Return the (X, Y) coordinate for the center point of the cell that contains the specified text.  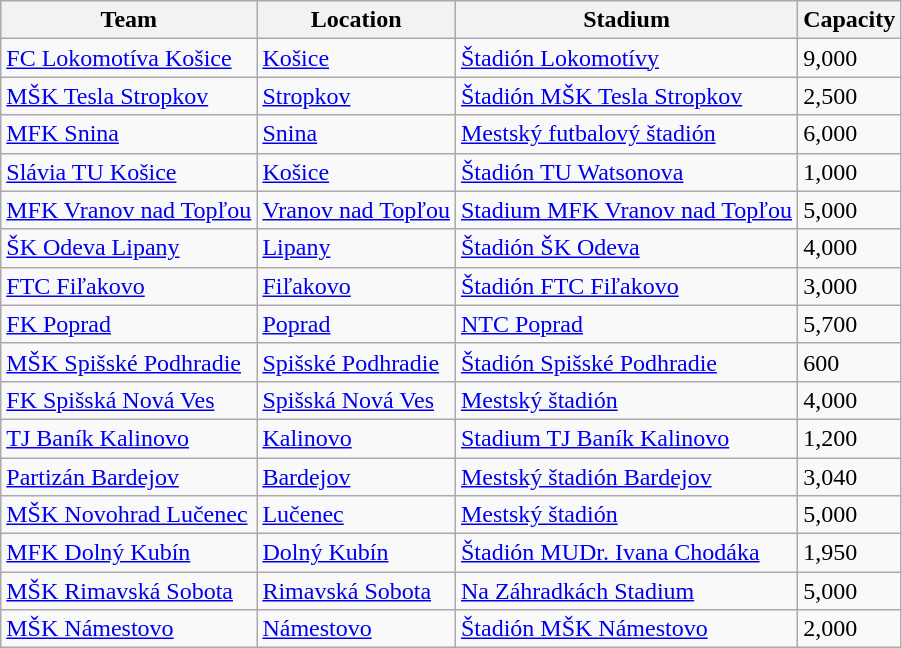
Dolný Kubín (356, 553)
FK Poprad (129, 324)
FK Spišská Nová Ves (129, 400)
5,700 (850, 324)
MFK Snina (129, 134)
MŠK Tesla Stropkov (129, 96)
TJ Baník Kalinovo (129, 438)
9,000 (850, 58)
MŠK Rimavská Sobota (129, 591)
MŠK Námestovo (129, 629)
6,000 (850, 134)
2,500 (850, 96)
Stadium (626, 20)
Spišské Podhradie (356, 362)
Štadión Lokomotívy (626, 58)
3,040 (850, 477)
Štadión FTC Fiľakovo (626, 286)
1,000 (850, 172)
2,000 (850, 629)
MFK Vranov nad Topľou (129, 210)
Capacity (850, 20)
Štadión MUDr. Ivana Chodáka (626, 553)
Lučenec (356, 515)
Mestský štadión Bardejov (626, 477)
Snina (356, 134)
Kalinovo (356, 438)
Slávia TU Košice (129, 172)
3,000 (850, 286)
Rimavská Sobota (356, 591)
Mestský futbalový štadión (626, 134)
Bardejov (356, 477)
Spišská Nová Ves (356, 400)
MŠK Novohrad Lučenec (129, 515)
Team (129, 20)
Location (356, 20)
Námestovo (356, 629)
600 (850, 362)
Partizán Bardejov (129, 477)
1,200 (850, 438)
1,950 (850, 553)
FC Lokomotíva Košice (129, 58)
Na Záhradkách Stadium (626, 591)
Štadión Spišské Podhradie (626, 362)
Stadium TJ Baník Kalinovo (626, 438)
Stropkov (356, 96)
Vranov nad Topľou (356, 210)
Štadión ŠK Odeva (626, 248)
FTC Fiľakovo (129, 286)
Štadión MŠK Tesla Stropkov (626, 96)
Poprad (356, 324)
Stadium MFK Vranov nad Topľou (626, 210)
NTC Poprad (626, 324)
MFK Dolný Kubín (129, 553)
ŠK Odeva Lipany (129, 248)
Lipany (356, 248)
Štadión TU Watsonova (626, 172)
Štadión MŠK Námestovo (626, 629)
Fiľakovo (356, 286)
MŠK Spišské Podhradie (129, 362)
